Determine the [X, Y] coordinate at the center of the cell enclosing the given text.  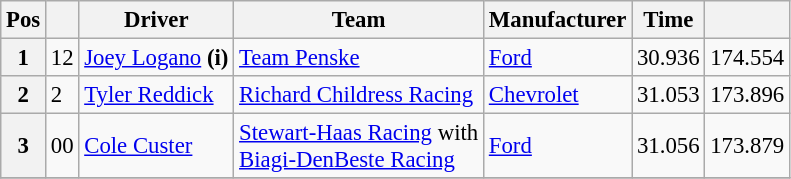
31.056 [668, 146]
Tyler Reddick [156, 95]
3 [24, 146]
Manufacturer [558, 20]
Driver [156, 20]
30.936 [668, 58]
1 [24, 58]
Cole Custer [156, 146]
12 [62, 58]
Time [668, 20]
173.879 [748, 146]
Team [359, 20]
Chevrolet [558, 95]
Stewart-Haas Racing with Biagi-DenBeste Racing [359, 146]
31.053 [668, 95]
Team Penske [359, 58]
Joey Logano (i) [156, 58]
173.896 [748, 95]
00 [62, 146]
Pos [24, 20]
Richard Childress Racing [359, 95]
174.554 [748, 58]
